Capture the cell that displays the provided text and extract its (X, Y) central coordinate. 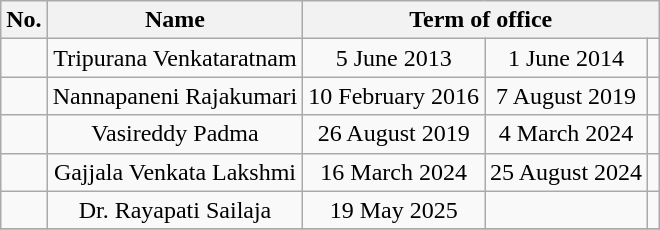
1 June 2014 (566, 58)
4 March 2024 (566, 134)
25 August 2024 (566, 172)
Dr. Rayapati Sailaja (175, 210)
Vasireddy Padma (175, 134)
5 June 2013 (394, 58)
10 February 2016 (394, 96)
No. (24, 20)
7 August 2019 (566, 96)
Gajjala Venkata Lakshmi (175, 172)
Term of office (481, 20)
Nannapaneni Rajakumari (175, 96)
Tripurana Venkataratnam (175, 58)
Name (175, 20)
26 August 2019 (394, 134)
16 March 2024 (394, 172)
19 May 2025 (394, 210)
